Scan for the cell matching the given text and deliver its (X, Y) coordinate at center. 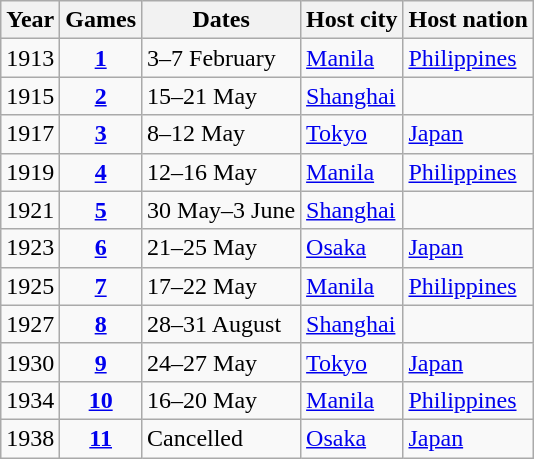
Cancelled (222, 438)
1923 (30, 248)
1934 (30, 400)
6 (101, 248)
12–16 May (222, 172)
8–12 May (222, 134)
24–27 May (222, 362)
15–21 May (222, 96)
1927 (30, 324)
30 May–3 June (222, 210)
4 (101, 172)
Host nation (468, 20)
Dates (222, 20)
10 (101, 400)
Games (101, 20)
3–7 February (222, 58)
1930 (30, 362)
8 (101, 324)
1915 (30, 96)
7 (101, 286)
5 (101, 210)
1913 (30, 58)
1921 (30, 210)
Year (30, 20)
3 (101, 134)
21–25 May (222, 248)
1 (101, 58)
1938 (30, 438)
17–22 May (222, 286)
11 (101, 438)
1925 (30, 286)
16–20 May (222, 400)
1919 (30, 172)
1917 (30, 134)
2 (101, 96)
28–31 August (222, 324)
9 (101, 362)
Host city (352, 20)
